Locate the cell with the specified text and output its (X, Y) center coordinate. 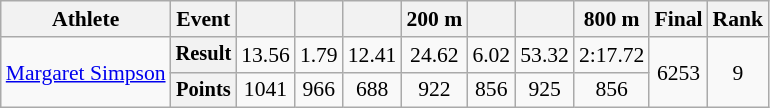
925 (544, 90)
13.56 (266, 55)
Points (204, 90)
Rank (738, 19)
9 (738, 72)
53.32 (544, 55)
2:17.72 (612, 55)
800 m (612, 19)
12.41 (372, 55)
6.02 (491, 55)
Result (204, 55)
1.79 (319, 55)
6253 (678, 72)
Athlete (86, 19)
Final (678, 19)
922 (434, 90)
Margaret Simpson (86, 72)
200 m (434, 19)
1041 (266, 90)
24.62 (434, 55)
966 (319, 90)
Event (204, 19)
688 (372, 90)
